Locate the cell with the specified text and output its (X, Y) center coordinate. 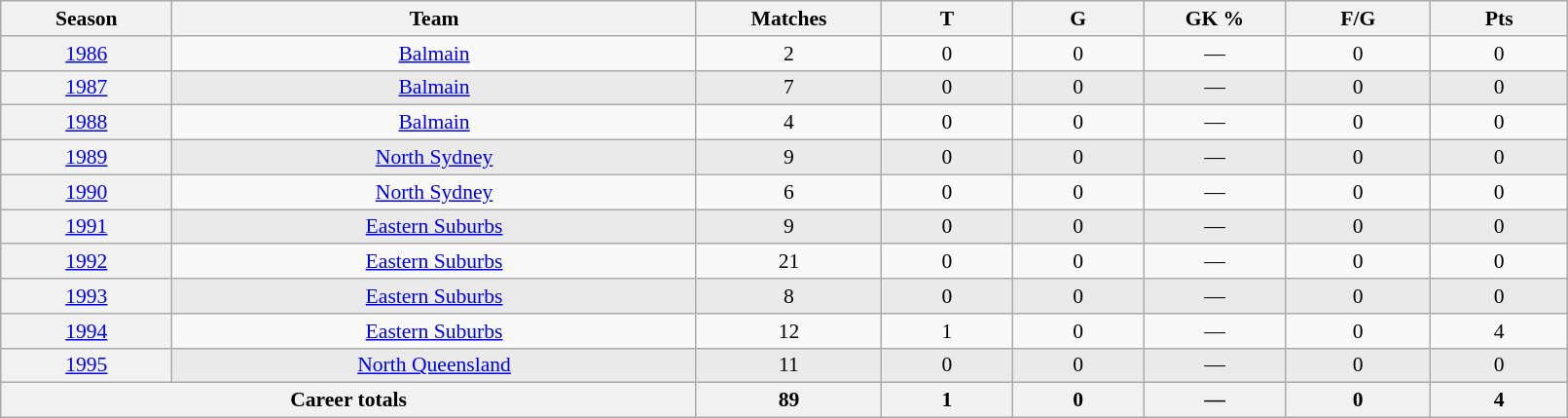
1993 (87, 296)
Career totals (348, 400)
Pts (1499, 19)
GK % (1215, 19)
1987 (87, 88)
F/G (1358, 19)
1989 (87, 158)
T (948, 19)
11 (788, 365)
1994 (87, 331)
1995 (87, 365)
2 (788, 54)
Team (434, 19)
7 (788, 88)
Season (87, 19)
Matches (788, 19)
6 (788, 192)
12 (788, 331)
1992 (87, 262)
21 (788, 262)
1988 (87, 123)
8 (788, 296)
1991 (87, 227)
89 (788, 400)
1986 (87, 54)
1990 (87, 192)
North Queensland (434, 365)
G (1078, 19)
